Scan for the cell matching the given text and deliver its [X, Y] coordinate at center. 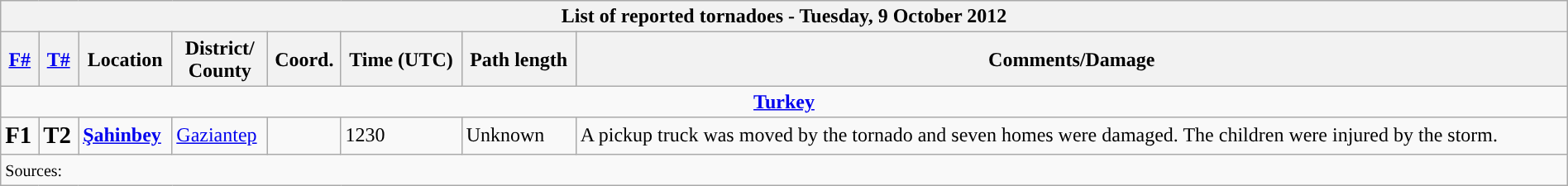
F1 [20, 136]
Gaziantep [220, 136]
Turkey [784, 102]
A pickup truck was moved by the tornado and seven homes were damaged. The children were injured by the storm. [1072, 136]
Time (UTC) [401, 60]
Sources: [784, 169]
Unknown [519, 136]
Coord. [304, 60]
F# [20, 60]
1230 [401, 136]
List of reported tornadoes - Tuesday, 9 October 2012 [784, 17]
Location [126, 60]
T# [59, 60]
Path length [519, 60]
T2 [59, 136]
Şahinbey [126, 136]
Comments/Damage [1072, 60]
District/County [220, 60]
